From the cell containing the given text, extract its center point as (X, Y) coordinate. 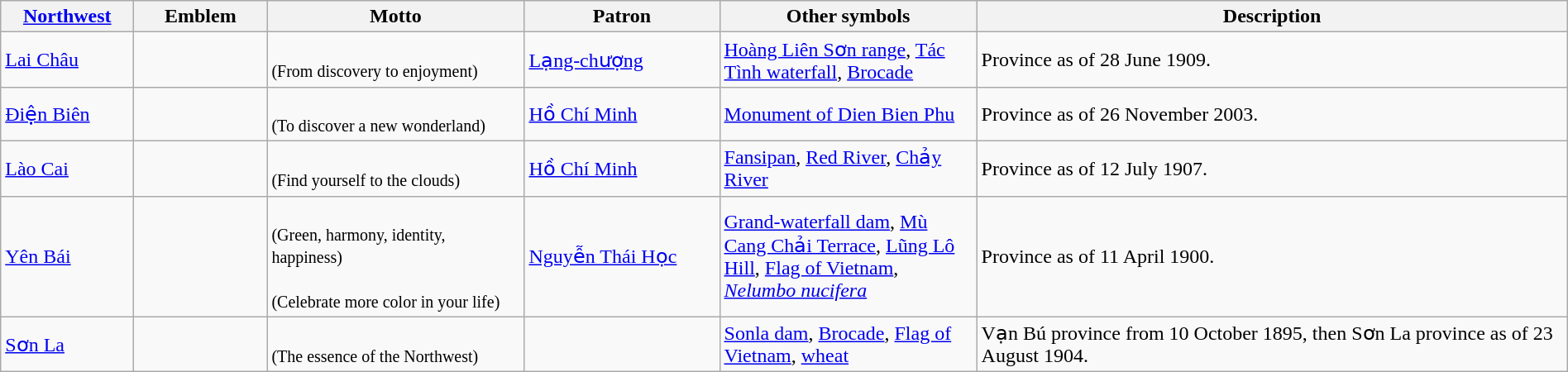
Nguyễn Thái Học (622, 256)
Province as of 11 April 1900. (1272, 256)
Description (1272, 17)
Fansipan, Red River, Chảy River (849, 169)
(From discovery to enjoyment) (395, 60)
Điện Biên (68, 114)
Monument of Dien Bien Phu (849, 114)
Province as of 12 July 1907. (1272, 169)
Province as of 26 November 2003. (1272, 114)
Province as of 28 June 1909. (1272, 60)
(Green, harmony, identity, happiness)(Celebrate more color in your life) (395, 256)
Other symbols (849, 17)
Sơn La (68, 344)
Sonla dam, Brocade, Flag of Vietnam, wheat (849, 344)
Lạng-chượng (622, 60)
Grand-waterfall dam, Mù Cang Chải Terrace, Lũng Lô Hill, Flag of Vietnam, Nelumbo nucifera (849, 256)
Hoàng Liên Sơn range, Tác Tình waterfall, Brocade (849, 60)
Motto (395, 17)
Emblem (200, 17)
Patron (622, 17)
(Find yourself to the clouds) (395, 169)
Lào Cai (68, 169)
Yên Bái (68, 256)
(To discover a new wonderland) (395, 114)
Northwest (68, 17)
Vạn Bú province from 10 October 1895, then Sơn La province as of 23 August 1904. (1272, 344)
Lai Châu (68, 60)
(The essence of the Northwest) (395, 344)
